Return (X, Y) of the center of cell containing provided text 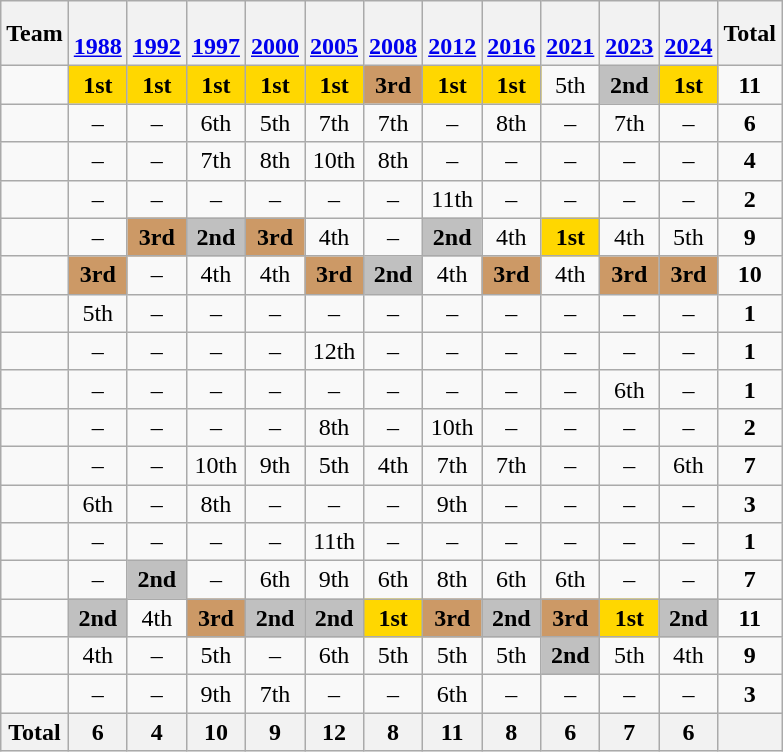
2000 (274, 34)
2021 (570, 34)
2008 (394, 34)
Team (35, 34)
2023 (630, 34)
12 (334, 732)
1988 (98, 34)
1997 (216, 34)
2012 (452, 34)
2024 (688, 34)
1992 (156, 34)
2016 (512, 34)
2005 (334, 34)
12th (334, 351)
